Pinpoint the cell where the given text exists, returning its [X, Y] midpoint coordinate. 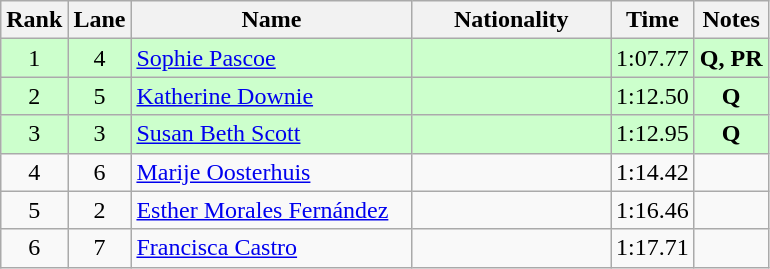
7 [100, 248]
Susan Beth Scott [272, 134]
Francisca Castro [272, 248]
1:17.71 [653, 248]
Notes [731, 20]
Time [653, 20]
1 [34, 58]
Q, PR [731, 58]
Sophie Pascoe [272, 58]
1:12.95 [653, 134]
Marije Oosterhuis [272, 172]
1:16.46 [653, 210]
Lane [100, 20]
Nationality [512, 20]
Esther Morales Fernández [272, 210]
1:07.77 [653, 58]
Rank [34, 20]
1:14.42 [653, 172]
1:12.50 [653, 96]
Name [272, 20]
Katherine Downie [272, 96]
